Return the (X, Y) coordinate for the center point of the cell that contains the specified text.  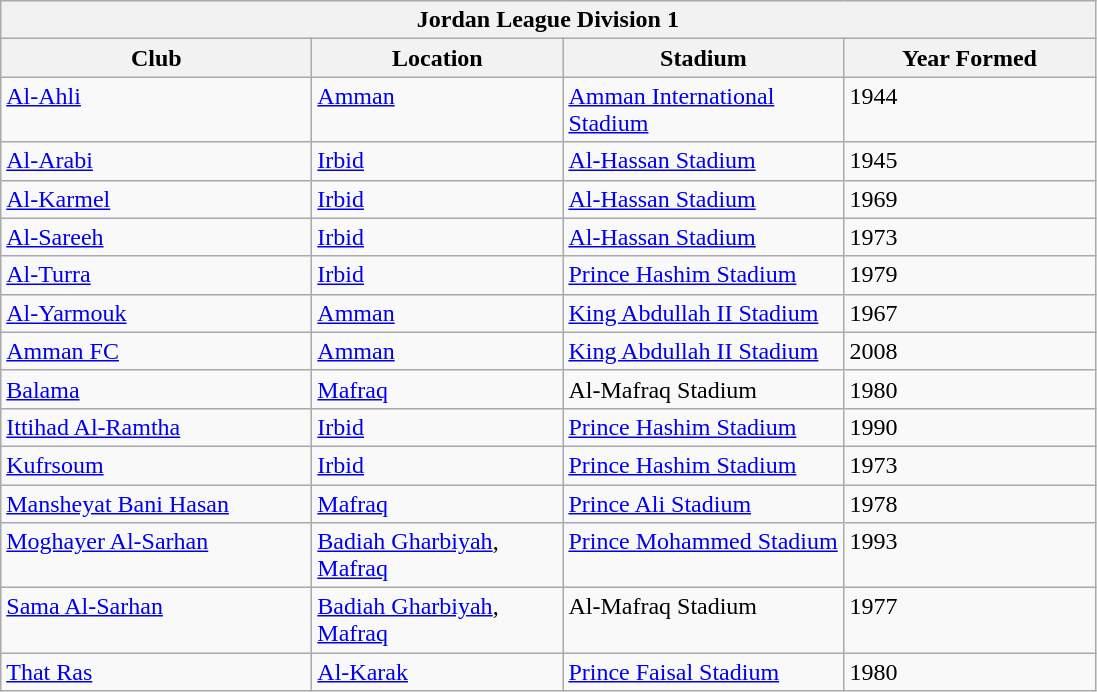
1979 (970, 275)
1945 (970, 161)
Moghayer Al-Sarhan (156, 556)
Prince Ali Stadium (704, 503)
Prince Mohammed Stadium (704, 556)
Al-Sareeh (156, 237)
Location (438, 58)
1977 (970, 620)
Al-Karmel (156, 199)
1978 (970, 503)
1944 (970, 110)
Year Formed (970, 58)
Al-Karak (438, 672)
Jordan League Division 1 (548, 20)
Al-Yarmouk (156, 313)
Mansheyat Bani Hasan (156, 503)
Prince Faisal Stadium (704, 672)
Al-Turra (156, 275)
1969 (970, 199)
Balama (156, 389)
Amman International Stadium (704, 110)
Kufrsoum (156, 465)
Stadium (704, 58)
1993 (970, 556)
Sama Al-Sarhan (156, 620)
1990 (970, 427)
Club (156, 58)
1967 (970, 313)
Al-Arabi (156, 161)
That Ras (156, 672)
Al-Ahli (156, 110)
2008 (970, 351)
Amman FC (156, 351)
Ittihad Al-Ramtha (156, 427)
